For the text-containing cell, return its midpoint in (X, Y) coordinate format. 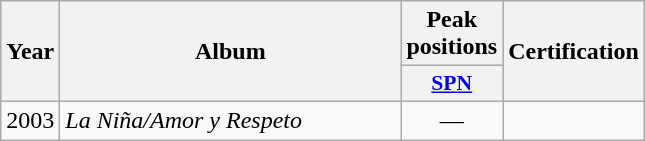
Album (230, 52)
Year (30, 52)
La Niña/Amor y Respeto (230, 120)
SPN (452, 84)
Certification (574, 52)
Peak positions (452, 34)
2003 (30, 120)
— (452, 120)
